Return the (X, Y) coordinate for the center point of the cell that contains the specified text.  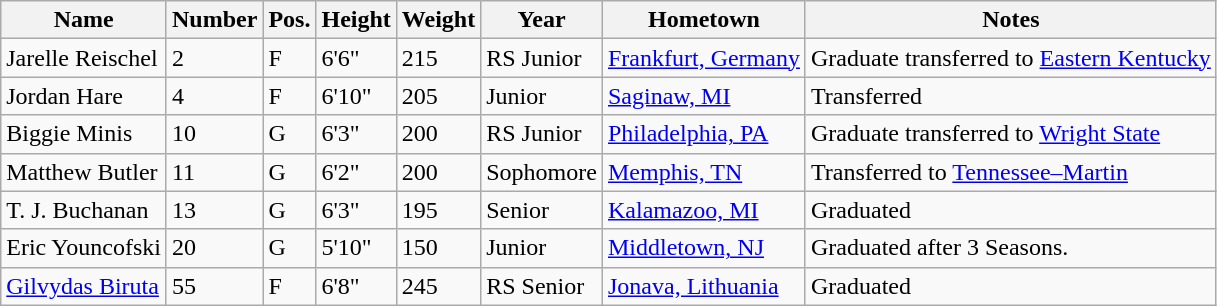
4 (214, 96)
Gilvydas Biruta (84, 286)
Notes (1010, 20)
RS Senior (542, 286)
Memphis, TN (704, 172)
Hometown (704, 20)
13 (214, 210)
Number (214, 20)
6'8" (356, 286)
Sophomore (542, 172)
Graduated after 3 Seasons. (1010, 248)
195 (438, 210)
6'6" (356, 58)
6'10" (356, 96)
Frankfurt, Germany (704, 58)
245 (438, 286)
11 (214, 172)
20 (214, 248)
Height (356, 20)
Matthew Butler (84, 172)
Transferred to Tennessee–Martin (1010, 172)
10 (214, 134)
Saginaw, MI (704, 96)
Eric Youncofski (84, 248)
Graduate transferred to Eastern Kentucky (1010, 58)
150 (438, 248)
Jonava, Lithuania (704, 286)
Name (84, 20)
Biggie Minis (84, 134)
Transferred (1010, 96)
Year (542, 20)
2 (214, 58)
T. J. Buchanan (84, 210)
Weight (438, 20)
205 (438, 96)
Jordan Hare (84, 96)
Graduate transferred to Wright State (1010, 134)
6'2" (356, 172)
55 (214, 286)
Philadelphia, PA (704, 134)
215 (438, 58)
Kalamazoo, MI (704, 210)
5'10" (356, 248)
Jarelle Reischel (84, 58)
Pos. (290, 20)
Senior (542, 210)
Middletown, NJ (704, 248)
